Output the [X, Y] coordinate of the center of the cell containing the given text.  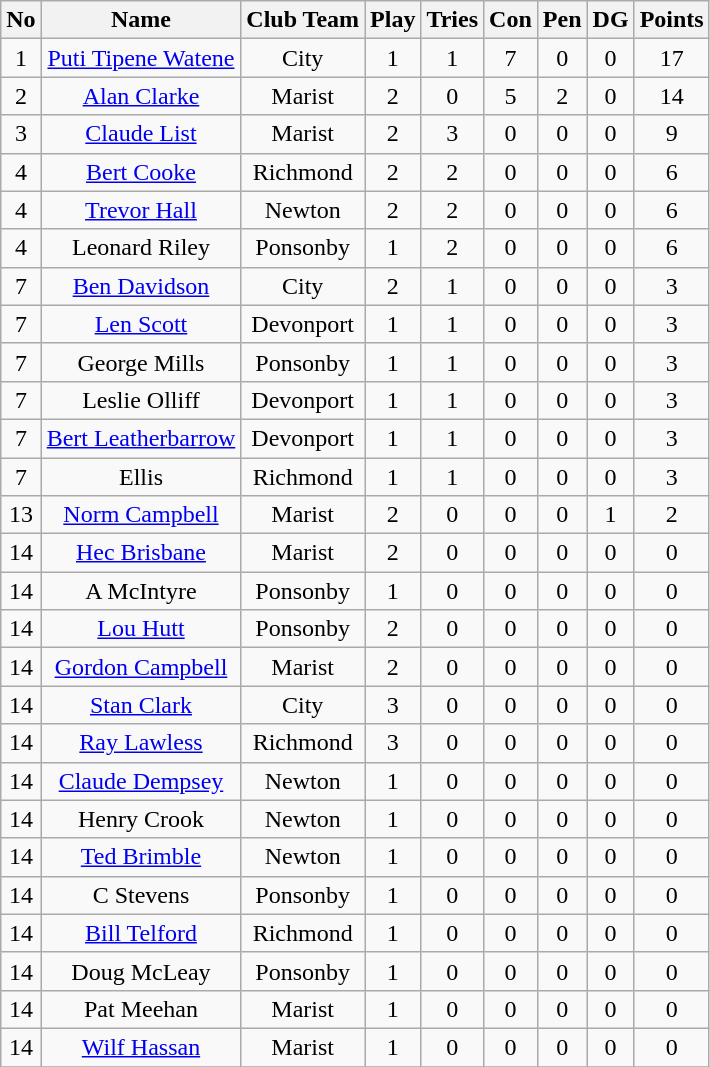
Trevor Hall [141, 210]
Pen [562, 20]
Leslie Olliff [141, 400]
13 [21, 515]
Hec Brisbane [141, 553]
A McIntyre [141, 591]
Wilf Hassan [141, 1047]
Puti Tipene Watene [141, 58]
Club Team [303, 20]
Norm Campbell [141, 515]
Henry Crook [141, 819]
George Mills [141, 362]
Con [511, 20]
Leonard Riley [141, 248]
Bill Telford [141, 933]
Ben Davidson [141, 286]
Name [141, 20]
No [21, 20]
Tries [452, 20]
DG [610, 20]
Claude Dempsey [141, 781]
Ellis [141, 477]
Claude List [141, 134]
Alan Clarke [141, 96]
Ted Brimble [141, 857]
C Stevens [141, 895]
Len Scott [141, 324]
9 [672, 134]
Pat Meehan [141, 1009]
5 [511, 96]
Play [393, 20]
17 [672, 58]
Points [672, 20]
Stan Clark [141, 705]
Gordon Campbell [141, 667]
Bert Cooke [141, 172]
Doug McLeay [141, 971]
Lou Hutt [141, 629]
Ray Lawless [141, 743]
Bert Leatherbarrow [141, 438]
